Return the (x, y) coordinate for the center point of the cell that contains the specified text.  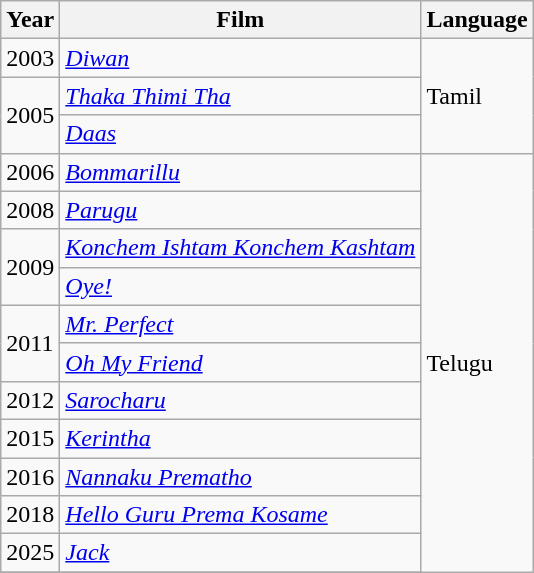
Sarocharu (240, 400)
Diwan (240, 58)
Thaka Thimi Tha (240, 96)
Oh My Friend (240, 362)
Language (477, 20)
2005 (30, 115)
2008 (30, 210)
Film (240, 20)
2015 (30, 438)
Kerintha (240, 438)
2009 (30, 267)
Hello Guru Prema Kosame (240, 515)
Mr. Perfect (240, 324)
2012 (30, 400)
2016 (30, 477)
Daas (240, 134)
2006 (30, 172)
Year (30, 20)
Oye! (240, 286)
Tamil (477, 96)
Telugu (477, 362)
Parugu (240, 210)
2011 (30, 343)
Bommarillu (240, 172)
Nannaku Prematho (240, 477)
Konchem Ishtam Konchem Kashtam (240, 248)
2003 (30, 58)
2018 (30, 515)
2025 (30, 553)
Jack (240, 553)
